Extract the [x, y] coordinate from the center of the cell holding the provided text.  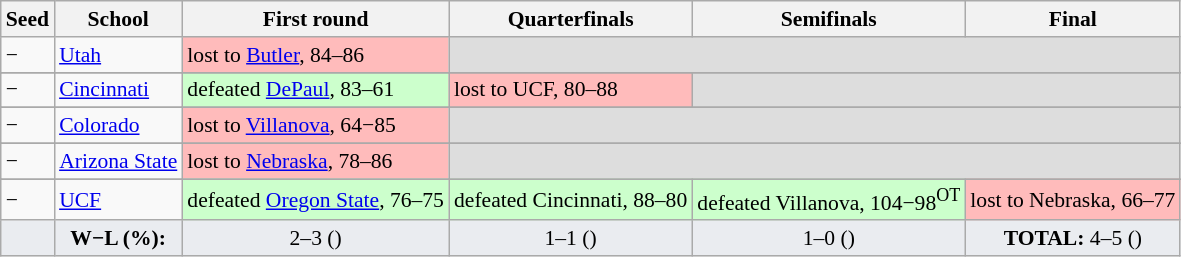
lost to UCF, 80–88 [570, 90]
UCF [118, 200]
lost to Nebraska, 78–86 [316, 162]
lost to Butler, 84–86 [316, 55]
lost to Nebraska, 66–77 [1072, 200]
TOTAL: 4–5 () [1072, 239]
1–0 () [828, 239]
defeated Oregon State, 76–75 [316, 200]
Colorado [118, 126]
School [118, 19]
2–3 () [316, 239]
Utah [118, 55]
lost to Villanova, 64−85 [316, 126]
Seed [28, 19]
Final [1072, 19]
Semifinals [828, 19]
Quarterfinals [570, 19]
Arizona State [118, 162]
1–1 () [570, 239]
First round [316, 19]
defeated Cincinnati, 88–80 [570, 200]
W−L (%): [118, 239]
defeated DePaul, 83–61 [316, 90]
Cincinnati [118, 90]
defeated Villanova, 104−98OT [828, 200]
